Find where the given text appears and provide that cell's center as (X, Y) coordinate. 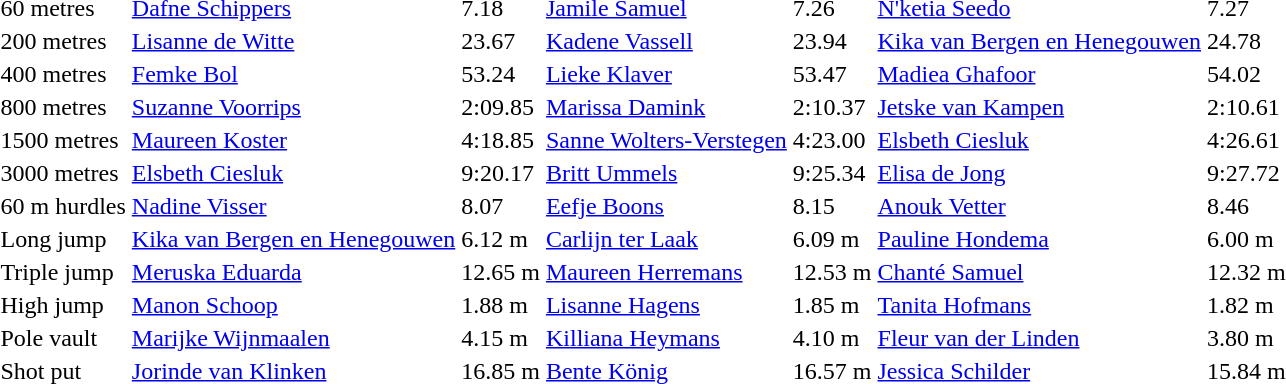
4.15 m (501, 338)
1.88 m (501, 305)
Chanté Samuel (1039, 272)
Jetske van Kampen (1039, 107)
8.07 (501, 206)
Meruska Eduarda (293, 272)
Femke Bol (293, 74)
Tanita Hofmans (1039, 305)
Marissa Damink (666, 107)
6.12 m (501, 239)
53.24 (501, 74)
12.53 m (832, 272)
12.65 m (501, 272)
4.10 m (832, 338)
Killiana Heymans (666, 338)
23.94 (832, 41)
9:20.17 (501, 173)
9:25.34 (832, 173)
Carlijn ter Laak (666, 239)
Manon Schoop (293, 305)
4:18.85 (501, 140)
53.47 (832, 74)
2:10.37 (832, 107)
6.09 m (832, 239)
23.67 (501, 41)
Anouk Vetter (1039, 206)
Eefje Boons (666, 206)
Sanne Wolters-Verstegen (666, 140)
2:09.85 (501, 107)
Lisanne de Witte (293, 41)
Lisanne Hagens (666, 305)
Britt Ummels (666, 173)
Suzanne Voorrips (293, 107)
Pauline Hondema (1039, 239)
Kadene Vassell (666, 41)
Nadine Visser (293, 206)
8.15 (832, 206)
1.85 m (832, 305)
Lieke Klaver (666, 74)
4:23.00 (832, 140)
Maureen Herremans (666, 272)
Marijke Wijnmaalen (293, 338)
Madiea Ghafoor (1039, 74)
Elisa de Jong (1039, 173)
Maureen Koster (293, 140)
Fleur van der Linden (1039, 338)
